Return the (x, y) coordinate for the center point of the cell that contains the specified text.  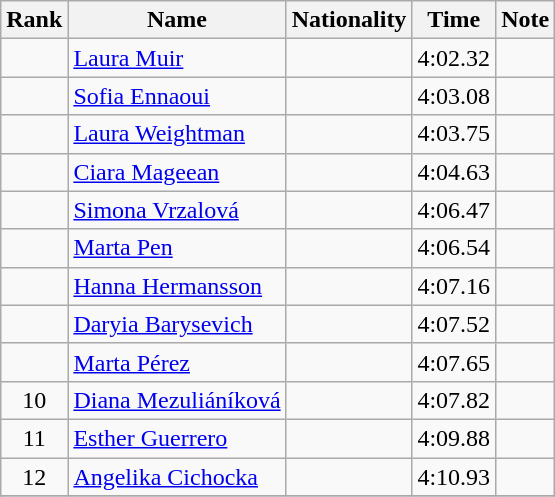
Nationality (349, 20)
Diana Mezuliáníková (177, 400)
Time (454, 20)
Esther Guerrero (177, 438)
Ciara Mageean (177, 172)
Laura Weightman (177, 134)
Daryia Barysevich (177, 324)
4:06.47 (454, 210)
4:03.08 (454, 96)
Name (177, 20)
4:03.75 (454, 134)
Sofia Ennaoui (177, 96)
Hanna Hermansson (177, 286)
10 (34, 400)
4:07.52 (454, 324)
4:06.54 (454, 248)
4:04.63 (454, 172)
4:07.65 (454, 362)
4:07.82 (454, 400)
Marta Pérez (177, 362)
Simona Vrzalová (177, 210)
12 (34, 477)
4:10.93 (454, 477)
Note (526, 20)
4:07.16 (454, 286)
11 (34, 438)
4:09.88 (454, 438)
4:02.32 (454, 58)
Laura Muir (177, 58)
Angelika Cichocka (177, 477)
Rank (34, 20)
Marta Pen (177, 248)
